Pinpoint the cell where the given text exists, returning its [x, y] midpoint coordinate. 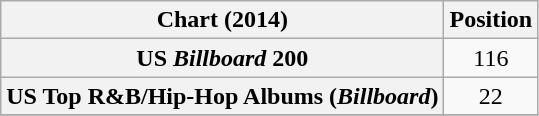
22 [491, 96]
116 [491, 58]
Position [491, 20]
US Billboard 200 [222, 58]
US Top R&B/Hip-Hop Albums (Billboard) [222, 96]
Chart (2014) [222, 20]
